Scan for the cell matching the given text and deliver its [x, y] coordinate at center. 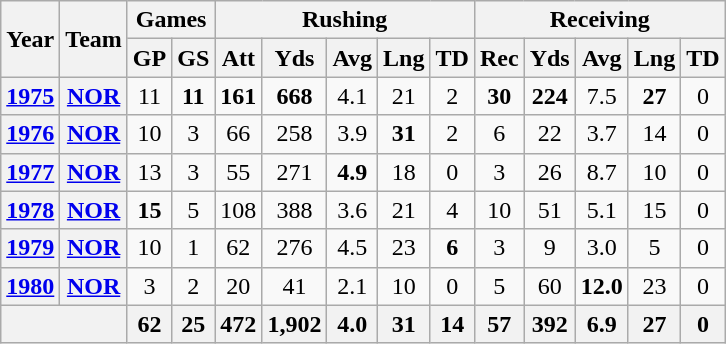
GS [194, 58]
6.9 [602, 324]
388 [294, 210]
3.6 [352, 210]
4.0 [352, 324]
22 [550, 134]
1 [194, 248]
1979 [30, 248]
18 [404, 172]
Att [238, 58]
108 [238, 210]
20 [238, 286]
30 [499, 96]
41 [294, 286]
5.1 [602, 210]
1976 [30, 134]
276 [294, 248]
271 [294, 172]
7.5 [602, 96]
4.9 [352, 172]
Year [30, 39]
1975 [30, 96]
3.9 [352, 134]
13 [149, 172]
2.1 [352, 286]
1977 [30, 172]
9 [550, 248]
1980 [30, 286]
55 [238, 172]
25 [194, 324]
GP [149, 58]
1,902 [294, 324]
392 [550, 324]
4.1 [352, 96]
12.0 [602, 286]
1978 [30, 210]
66 [238, 134]
60 [550, 286]
Team [94, 39]
Receiving [600, 20]
Rec [499, 58]
4 [452, 210]
Rushing [345, 20]
57 [499, 324]
3.7 [602, 134]
Games [170, 20]
51 [550, 210]
258 [294, 134]
4.5 [352, 248]
8.7 [602, 172]
3.0 [602, 248]
472 [238, 324]
26 [550, 172]
161 [238, 96]
668 [294, 96]
224 [550, 96]
